Find where the given text appears and provide that cell's center as (x, y) coordinate. 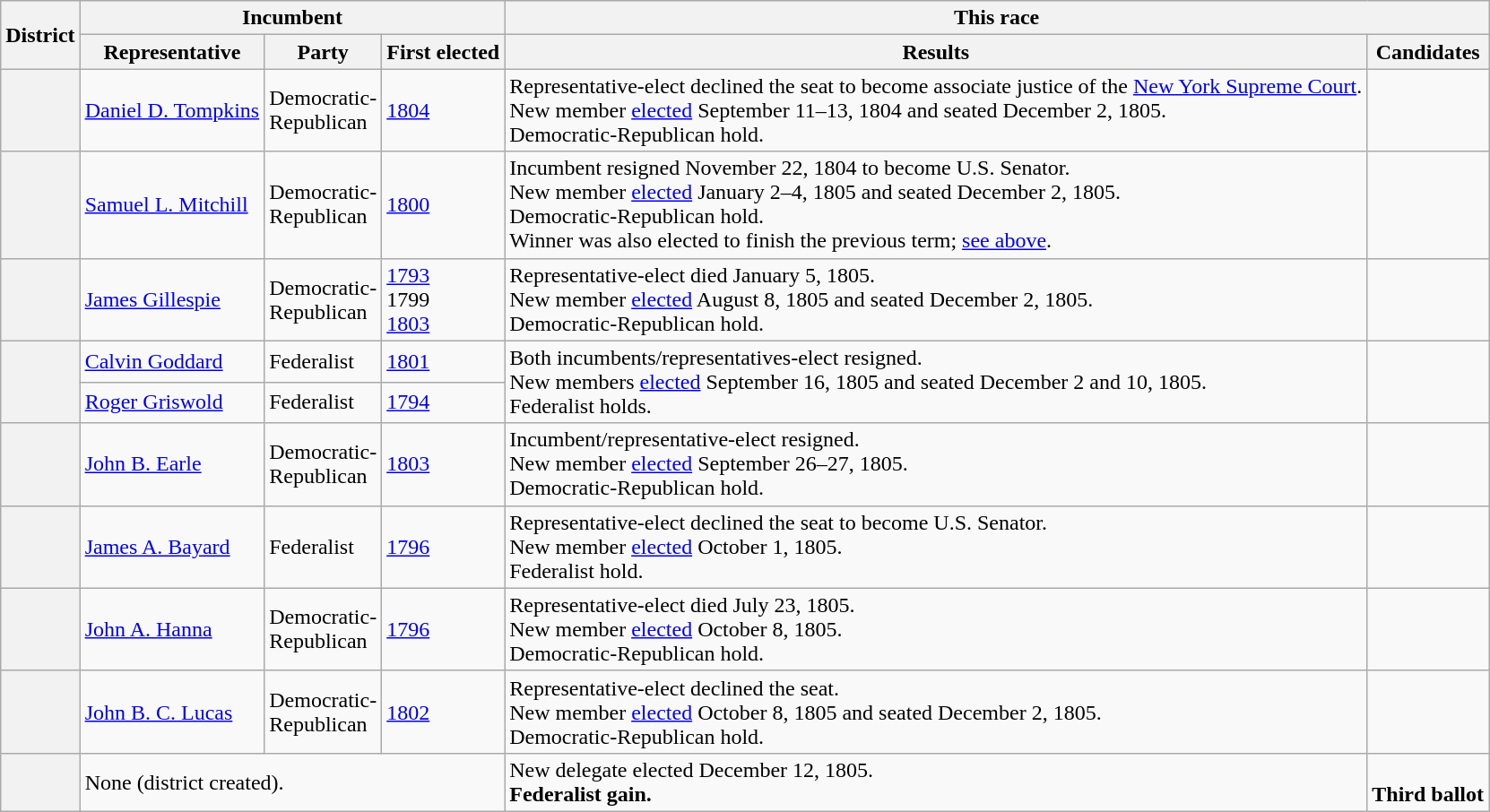
Party (323, 52)
1803 (443, 464)
Representative-elect died January 5, 1805.New member elected August 8, 1805 and seated December 2, 1805.Democratic-Republican hold. (936, 299)
Representative-elect declined the seat to become U.S. Senator.New member elected October 1, 1805.Federalist hold. (936, 547)
None (district created). (292, 782)
Results (936, 52)
Samuel L. Mitchill (172, 204)
Representative (172, 52)
Calvin Goddard (172, 361)
James Gillespie (172, 299)
1794 (443, 402)
17931799 1803 (443, 299)
Incumbent (292, 18)
District (40, 35)
1802 (443, 712)
John B. Earle (172, 464)
First elected (443, 52)
New delegate elected December 12, 1805.Federalist gain. (936, 782)
John B. C. Lucas (172, 712)
Both incumbents/representatives-elect resigned.New members elected September 16, 1805 and seated December 2 and 10, 1805.Federalist holds. (936, 382)
Candidates (1428, 52)
Third ballot (1428, 782)
Roger Griswold (172, 402)
Representative-elect declined the seat.New member elected October 8, 1805 and seated December 2, 1805.Democratic-Republican hold. (936, 712)
Representative-elect died July 23, 1805.New member elected October 8, 1805.Democratic-Republican hold. (936, 629)
1801 (443, 361)
John A. Hanna (172, 629)
1800 (443, 204)
Daniel D. Tompkins (172, 110)
James A. Bayard (172, 547)
1804 (443, 110)
This race (997, 18)
Incumbent/representative-elect resigned.New member elected September 26–27, 1805.Democratic-Republican hold. (936, 464)
